Return the [X, Y] coordinate for the center point of the cell that contains the specified text.  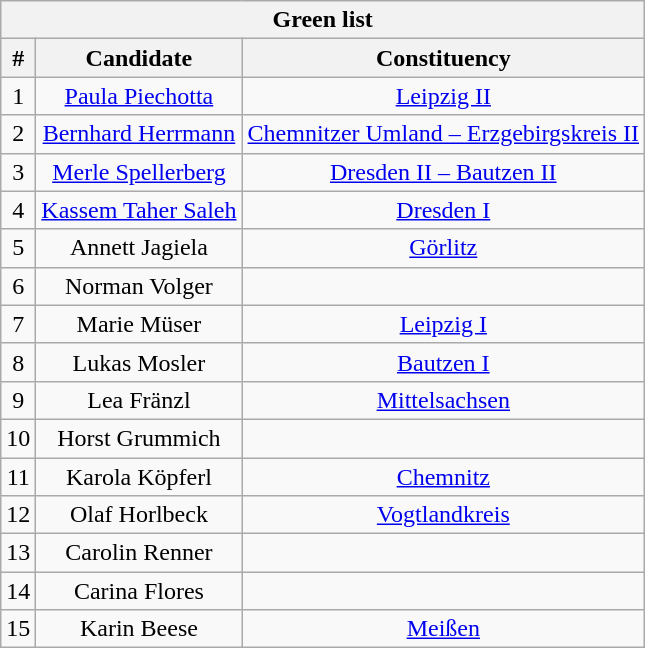
Dresden I [444, 210]
Leipzig I [444, 324]
Lea Fränzl [139, 400]
Vogtlandkreis [444, 515]
# [18, 58]
Meißen [444, 629]
Görlitz [444, 248]
6 [18, 286]
Annett Jagiela [139, 248]
Lukas Mosler [139, 362]
Paula Piechotta [139, 96]
Green list [323, 20]
Carina Flores [139, 591]
2 [18, 134]
Bautzen I [444, 362]
Constituency [444, 58]
Marie Müser [139, 324]
Karola Köpferl [139, 477]
5 [18, 248]
Leipzig II [444, 96]
10 [18, 438]
Dresden II – Bautzen II [444, 172]
Kassem Taher Saleh [139, 210]
Candidate [139, 58]
13 [18, 553]
8 [18, 362]
Olaf Horlbeck [139, 515]
9 [18, 400]
12 [18, 515]
7 [18, 324]
11 [18, 477]
3 [18, 172]
14 [18, 591]
Karin Beese [139, 629]
4 [18, 210]
Carolin Renner [139, 553]
Bernhard Herrmann [139, 134]
Mittelsachsen [444, 400]
Chemnitzer Umland – Erzgebirgskreis II [444, 134]
Merle Spellerberg [139, 172]
Norman Volger [139, 286]
1 [18, 96]
Chemnitz [444, 477]
15 [18, 629]
Horst Grummich [139, 438]
